Scan for the cell matching the given text and deliver its (X, Y) coordinate at center. 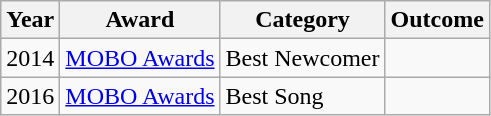
Year (30, 20)
Best Song (302, 96)
Best Newcomer (302, 58)
2014 (30, 58)
Category (302, 20)
Outcome (437, 20)
2016 (30, 96)
Award (140, 20)
